Detect which cell encompasses the target text, then output its (X, Y) center coordinate. 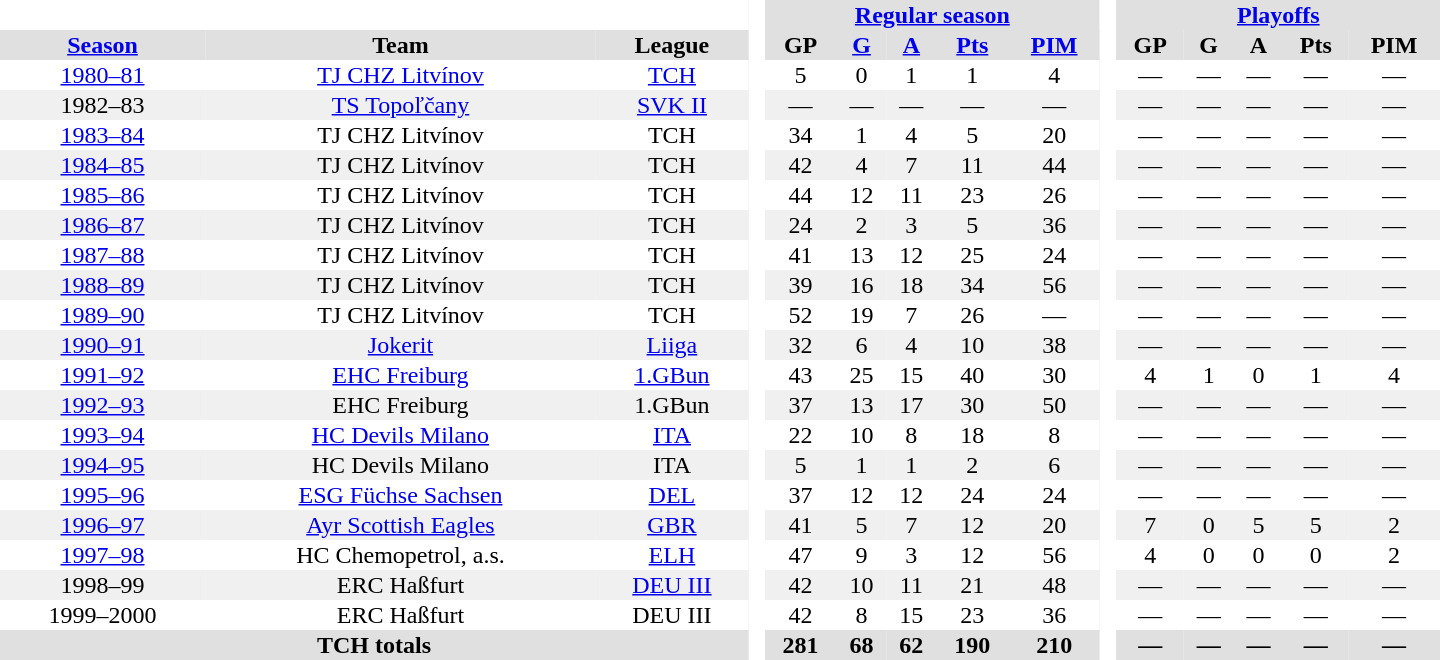
Team (400, 45)
Ayr Scottish Eagles (400, 525)
22 (801, 435)
HC Chemopetrol, a.s. (400, 555)
ESG Füchse Sachsen (400, 495)
Season (102, 45)
210 (1054, 645)
16 (862, 285)
62 (911, 645)
32 (801, 345)
68 (862, 645)
ELH (672, 555)
Jokerit (400, 345)
52 (801, 315)
1996–97 (102, 525)
21 (972, 585)
47 (801, 555)
281 (801, 645)
1998–99 (102, 585)
TCH totals (374, 645)
1988–89 (102, 285)
1994–95 (102, 465)
39 (801, 285)
SVK II (672, 105)
Playoffs (1278, 15)
TS Topoľčany (400, 105)
League (672, 45)
50 (1054, 405)
1984–85 (102, 165)
9 (862, 555)
38 (1054, 345)
1989–90 (102, 315)
1992–93 (102, 405)
190 (972, 645)
19 (862, 315)
40 (972, 375)
1985–86 (102, 195)
1991–92 (102, 375)
1999–2000 (102, 615)
43 (801, 375)
DEL (672, 495)
48 (1054, 585)
1990–91 (102, 345)
1995–96 (102, 495)
1980–81 (102, 75)
GBR (672, 525)
1987–88 (102, 255)
1986–87 (102, 225)
1997–98 (102, 555)
Regular season (932, 15)
1983–84 (102, 135)
1993–94 (102, 435)
1982–83 (102, 105)
Liiga (672, 345)
17 (911, 405)
